Output the (X, Y) coordinate of the center of the cell containing the given text.  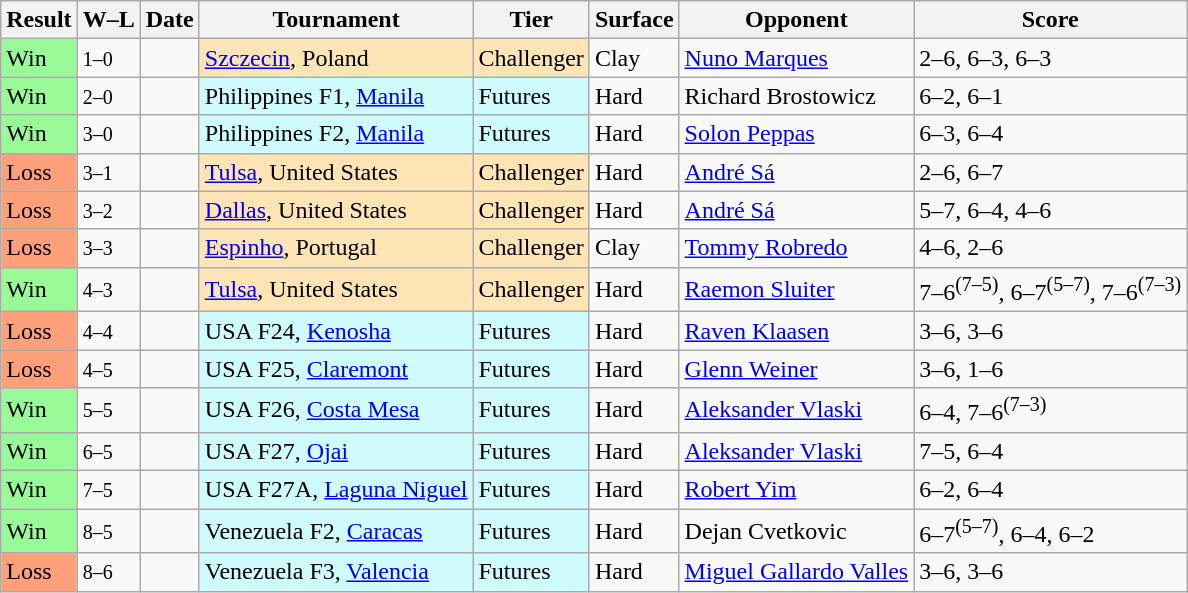
6–2, 6–1 (1050, 96)
6–7(5–7), 6–4, 6–2 (1050, 532)
Score (1050, 20)
Richard Brostowicz (796, 96)
1–0 (108, 58)
8–5 (108, 532)
Philippines F1, Manila (336, 96)
Opponent (796, 20)
3–1 (108, 172)
USA F24, Kenosha (336, 331)
4–3 (108, 290)
7–6(7–5), 6–7(5–7), 7–6(7–3) (1050, 290)
2–0 (108, 96)
Glenn Weiner (796, 369)
6–2, 6–4 (1050, 489)
5–7, 6–4, 4–6 (1050, 210)
5–5 (108, 410)
Robert Yim (796, 489)
Miguel Gallardo Valles (796, 572)
Result (39, 20)
Espinho, Portugal (336, 248)
2–6, 6–7 (1050, 172)
USA F27A, Laguna Niguel (336, 489)
7–5, 6–4 (1050, 451)
4–6, 2–6 (1050, 248)
USA F27, Ojai (336, 451)
Venezuela F3, Valencia (336, 572)
Tournament (336, 20)
Dallas, United States (336, 210)
3–2 (108, 210)
3–6, 1–6 (1050, 369)
8–6 (108, 572)
Solon Peppas (796, 134)
Surface (634, 20)
USA F26, Costa Mesa (336, 410)
Venezuela F2, Caracas (336, 532)
6–3, 6–4 (1050, 134)
Dejan Cvetkovic (796, 532)
3–3 (108, 248)
6–4, 7–6(7–3) (1050, 410)
4–5 (108, 369)
Date (170, 20)
Philippines F2, Manila (336, 134)
W–L (108, 20)
3–0 (108, 134)
Szczecin, Poland (336, 58)
4–4 (108, 331)
6–5 (108, 451)
Raemon Sluiter (796, 290)
Raven Klaasen (796, 331)
Tommy Robredo (796, 248)
2–6, 6–3, 6–3 (1050, 58)
7–5 (108, 489)
Tier (531, 20)
Nuno Marques (796, 58)
USA F25, Claremont (336, 369)
